Detect which cell encompasses the target text, then output its (x, y) center coordinate. 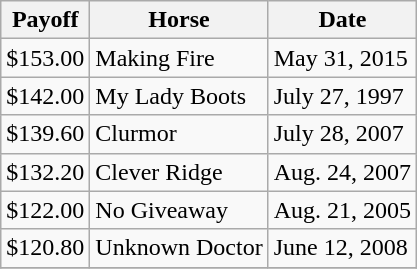
Date (342, 20)
$153.00 (46, 58)
May 31, 2015 (342, 58)
June 12, 2008 (342, 248)
July 28, 2007 (342, 134)
$122.00 (46, 210)
$142.00 (46, 96)
Clurmor (179, 134)
$132.20 (46, 172)
Aug. 24, 2007 (342, 172)
Unknown Doctor (179, 248)
Payoff (46, 20)
My Lady Boots (179, 96)
$120.80 (46, 248)
$139.60 (46, 134)
No Giveaway (179, 210)
Making Fire (179, 58)
July 27, 1997 (342, 96)
Clever Ridge (179, 172)
Horse (179, 20)
Aug. 21, 2005 (342, 210)
